Return (x, y) of the center of cell containing provided text 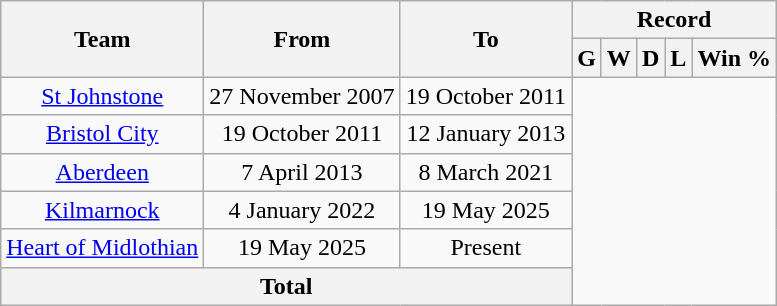
Kilmarnock (102, 210)
Bristol City (102, 134)
To (486, 39)
D (650, 58)
Total (286, 286)
Present (486, 248)
8 March 2021 (486, 172)
Heart of Midlothian (102, 248)
Win % (734, 58)
L (678, 58)
Aberdeen (102, 172)
Team (102, 39)
Record (674, 20)
7 April 2013 (302, 172)
27 November 2007 (302, 96)
St Johnstone (102, 96)
From (302, 39)
G (587, 58)
4 January 2022 (302, 210)
W (618, 58)
12 January 2013 (486, 134)
